Pinpoint the cell where the given text exists, returning its [X, Y] midpoint coordinate. 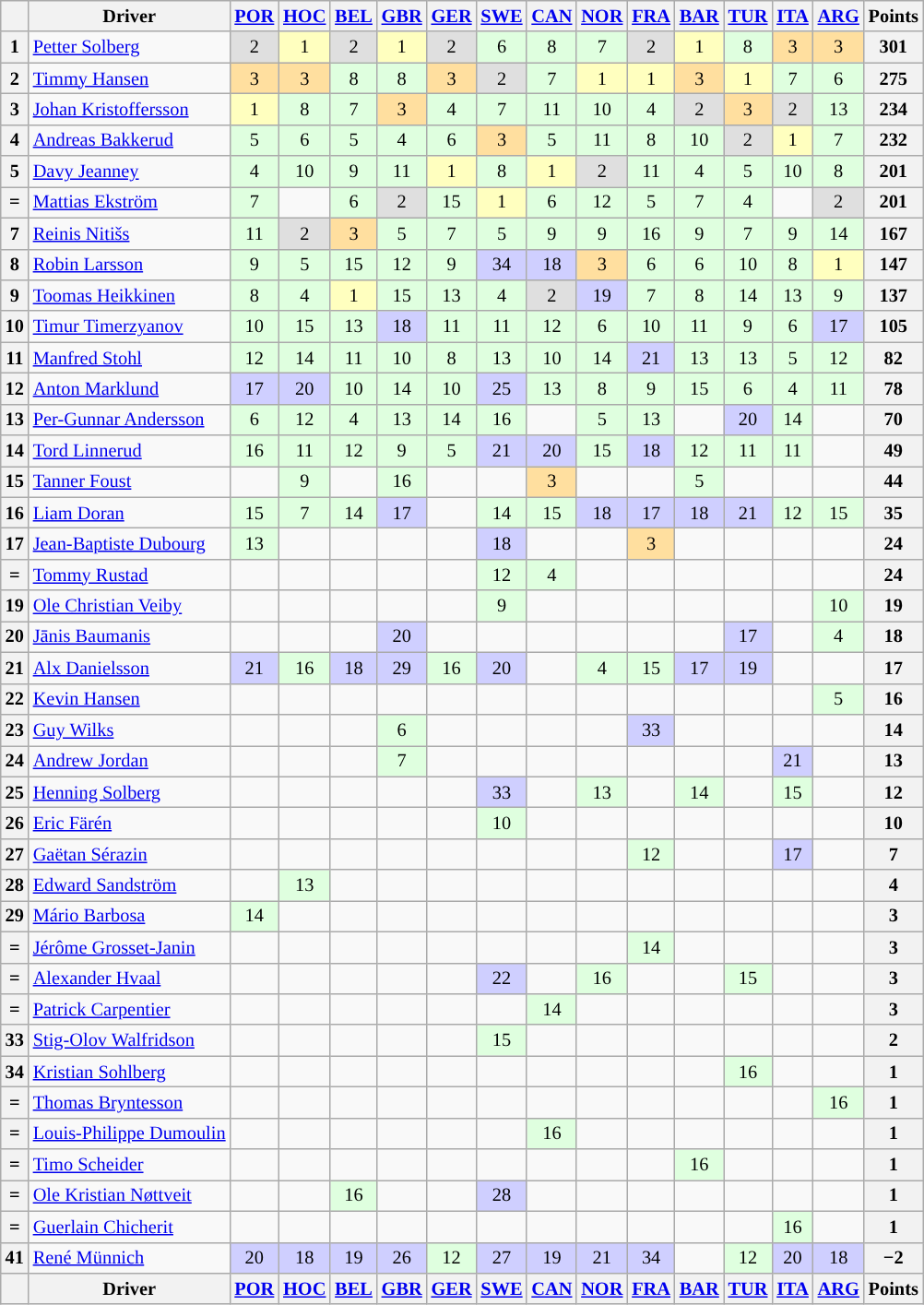
167 [894, 233]
−2 [894, 1258]
Robin Larsson [129, 265]
Toomas Heikkinen [129, 295]
Timmy Hansen [129, 78]
Tommy Rustad [129, 575]
Eric Färén [129, 823]
275 [894, 78]
Alexander Hvaal [129, 979]
234 [894, 109]
Kristian Sohlberg [129, 1072]
147 [894, 265]
Johan Kristoffersson [129, 109]
Andreas Bakkerud [129, 140]
Mário Barbosa [129, 916]
70 [894, 420]
Reinis Nitišs [129, 233]
105 [894, 326]
Edward Sandström [129, 885]
Gaëtan Sérazin [129, 854]
49 [894, 451]
Anton Marklund [129, 388]
Guerlain Chicherit [129, 1227]
Patrick Carpentier [129, 1009]
Stig-Olov Walfridson [129, 1040]
Timo Scheider [129, 1165]
Manfred Stohl [129, 358]
35 [894, 513]
Guy Wilks [129, 730]
41 [15, 1258]
137 [894, 295]
44 [894, 481]
Thomas Bryntesson [129, 1102]
232 [894, 140]
78 [894, 388]
Ole Christian Veiby [129, 606]
Alx Danielsson [129, 668]
Jānis Baumanis [129, 636]
Tord Linnerud [129, 451]
Timur Timerzyanov [129, 326]
Jean-Baptiste Dubourg [129, 543]
Kevin Hansen [129, 699]
Henning Solberg [129, 792]
Mattias Ekström [129, 202]
Jérôme Grosset-Janin [129, 947]
Per-Gunnar Andersson [129, 420]
Ole Kristian Nøttveit [129, 1195]
Tanner Foust [129, 481]
82 [894, 358]
Davy Jeanney [129, 172]
Liam Doran [129, 513]
23 [15, 730]
René Münnich [129, 1258]
Petter Solberg [129, 47]
Louis-Philippe Dumoulin [129, 1133]
Andrew Jordan [129, 761]
301 [894, 47]
